Return the (X, Y) coordinate for the center point of the cell that contains the specified text.  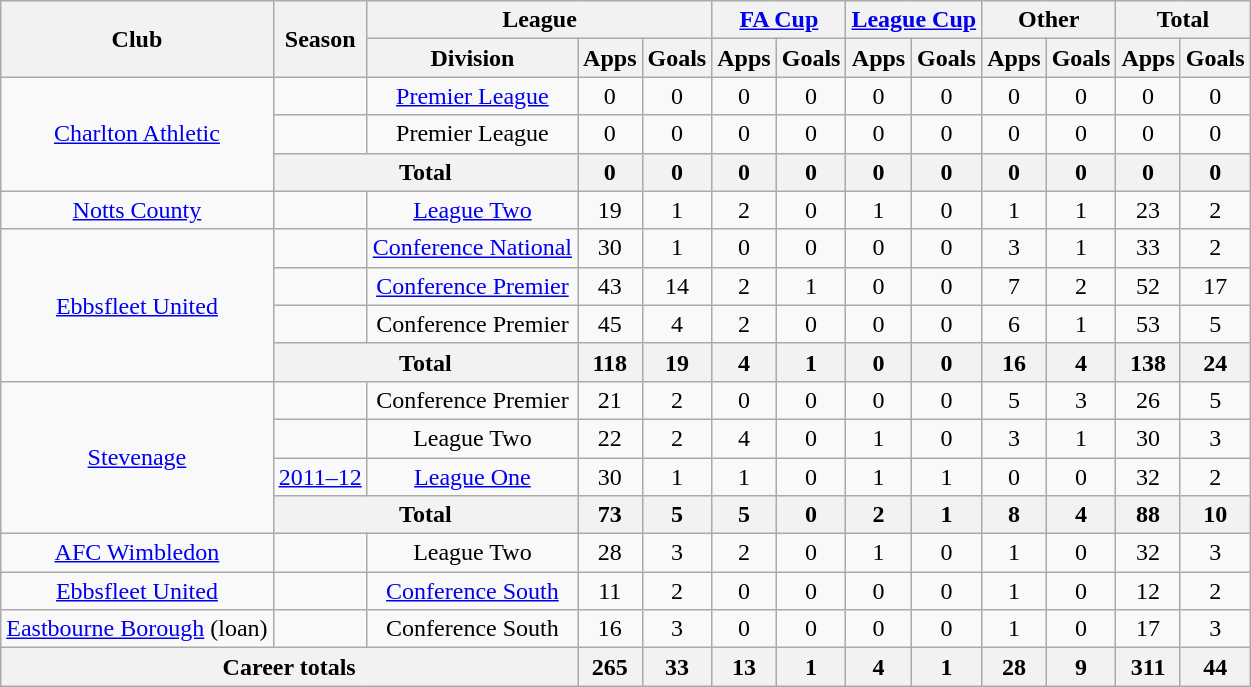
League (539, 20)
311 (1148, 667)
2011–12 (320, 477)
Eastbourne Borough (loan) (137, 629)
Career totals (290, 667)
9 (1081, 667)
43 (610, 286)
118 (610, 362)
Club (137, 39)
138 (1148, 362)
88 (1148, 515)
22 (610, 438)
13 (744, 667)
6 (1014, 324)
53 (1148, 324)
Division (472, 58)
Notts County (137, 210)
11 (610, 591)
7 (1014, 286)
FA Cup (779, 20)
12 (1148, 591)
45 (610, 324)
44 (1215, 667)
24 (1215, 362)
10 (1215, 515)
Charlton Athletic (137, 134)
League One (472, 477)
AFC Wimbledon (137, 553)
23 (1148, 210)
14 (677, 286)
73 (610, 515)
League Cup (914, 20)
8 (1014, 515)
Other (1049, 20)
Conference National (472, 248)
Stevenage (137, 457)
265 (610, 667)
52 (1148, 286)
Season (320, 39)
26 (1148, 400)
21 (610, 400)
